Provide the [X, Y] coordinate of the cell's center where the given text is located.  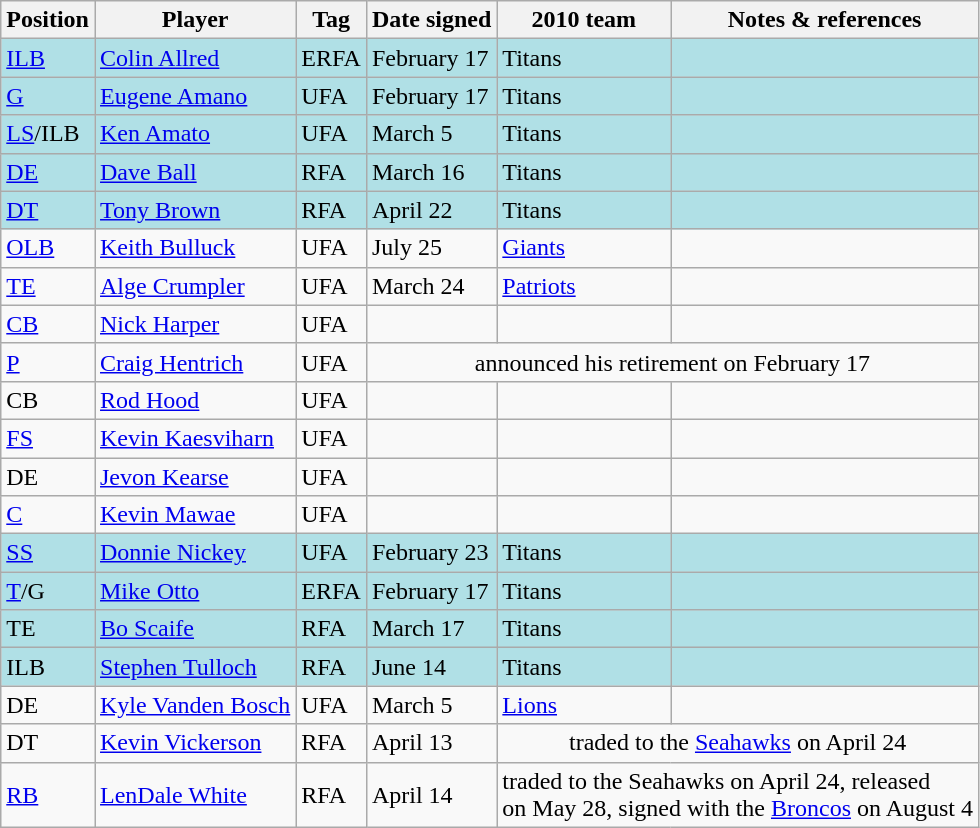
Nick Harper [194, 324]
Craig Hentrich [194, 362]
traded to the Seahawks on April 24, releasedon May 28, signed with the Broncos on August 4 [738, 794]
announced his retirement on February 17 [672, 362]
Kevin Mawae [194, 515]
Player [194, 20]
March 24 [431, 286]
RB [48, 794]
LenDale White [194, 794]
March 16 [431, 172]
Donnie Nickey [194, 553]
Colin Allred [194, 58]
Date signed [431, 20]
Lions [584, 705]
Ken Amato [194, 134]
Tag [332, 20]
T/G [48, 591]
June 14 [431, 667]
Patriots [584, 286]
Tony Brown [194, 210]
Keith Bulluck [194, 248]
Kyle Vanden Bosch [194, 705]
July 25 [431, 248]
Jevon Kearse [194, 477]
April 14 [431, 794]
Alge Crumpler [194, 286]
Stephen Tulloch [194, 667]
FS [48, 438]
April 22 [431, 210]
Rod Hood [194, 400]
G [48, 96]
traded to the Seahawks on April 24 [738, 743]
2010 team [584, 20]
April 13 [431, 743]
Notes & references [825, 20]
Kevin Kaesviharn [194, 438]
Mike Otto [194, 591]
Dave Ball [194, 172]
February 23 [431, 553]
Position [48, 20]
March 17 [431, 629]
C [48, 515]
Kevin Vickerson [194, 743]
Bo Scaife [194, 629]
OLB [48, 248]
SS [48, 553]
P [48, 362]
LS/ILB [48, 134]
Eugene Amano [194, 96]
Giants [584, 248]
